Extract the [x, y] coordinate from the center of the cell holding the provided text.  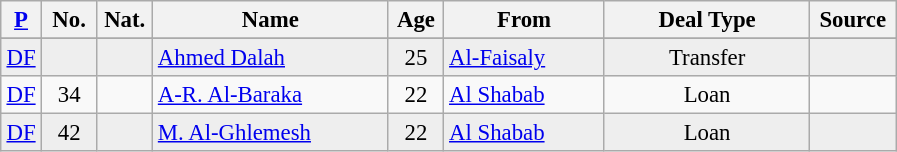
Age [416, 20]
Ahmed Dalah [271, 58]
Al-Faisaly [524, 58]
34 [69, 95]
A-R. Al-Baraka [271, 95]
Nat. [125, 20]
Transfer [707, 58]
25 [416, 58]
Name [271, 20]
Source [853, 20]
Deal Type [707, 20]
From [524, 20]
No. [69, 20]
M. Al-Ghlemesh [271, 133]
42 [69, 133]
P [22, 20]
